Pinpoint the cell where the given text exists, returning its (x, y) midpoint coordinate. 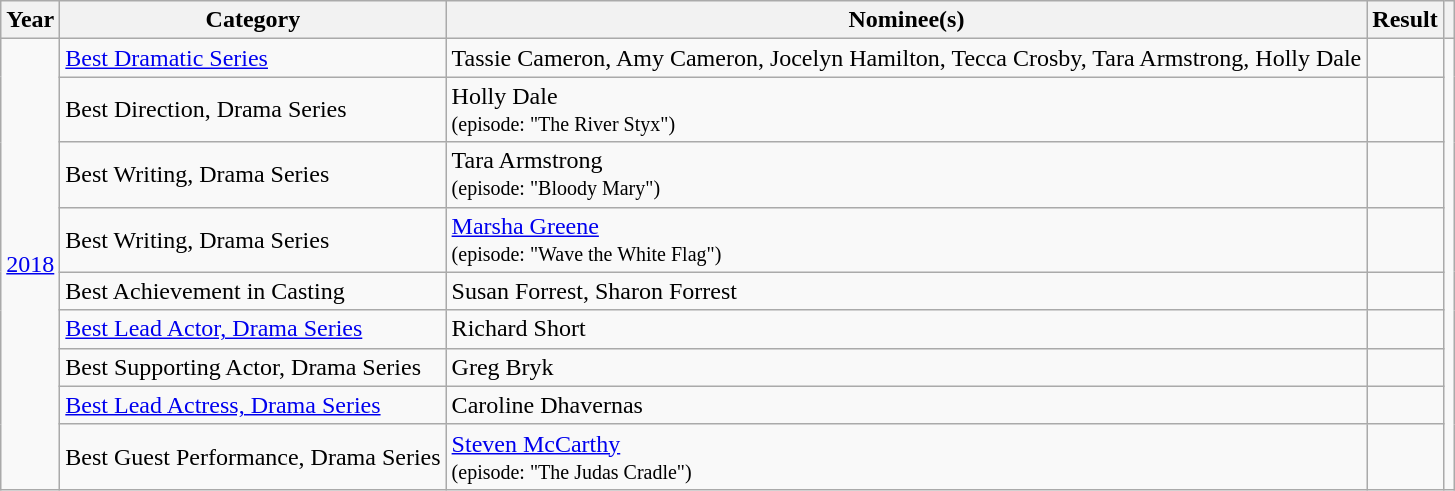
Result (1405, 20)
Tassie Cameron, Amy Cameron, Jocelyn Hamilton, Tecca Crosby, Tara Armstrong, Holly Dale (906, 58)
Nominee(s) (906, 20)
Best Lead Actor, Drama Series (253, 329)
Tara Armstrong(episode: "Bloody Mary") (906, 174)
Holly Dale(episode: "The River Styx") (906, 110)
2018 (30, 264)
Steven McCarthy(episode: "The Judas Cradle") (906, 456)
Best Supporting Actor, Drama Series (253, 367)
Category (253, 20)
Best Lead Actress, Drama Series (253, 405)
Best Achievement in Casting (253, 291)
Best Dramatic Series (253, 58)
Marsha Greene(episode: "Wave the White Flag") (906, 240)
Year (30, 20)
Susan Forrest, Sharon Forrest (906, 291)
Best Direction, Drama Series (253, 110)
Caroline Dhavernas (906, 405)
Richard Short (906, 329)
Best Guest Performance, Drama Series (253, 456)
Greg Bryk (906, 367)
